Find where the given text appears and provide that cell's center as [X, Y] coordinate. 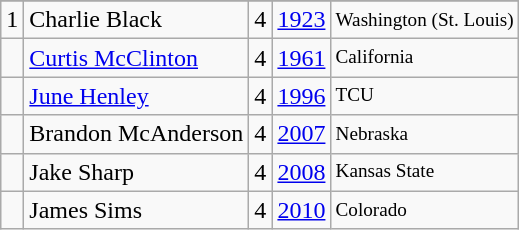
1 [12, 20]
California [424, 58]
Washington (St. Louis) [424, 20]
Nebraska [424, 134]
Curtis McClinton [136, 58]
Brandon McAnderson [136, 134]
James Sims [136, 210]
2010 [302, 210]
1923 [302, 20]
Colorado [424, 210]
Jake Sharp [136, 172]
1961 [302, 58]
TCU [424, 96]
2007 [302, 134]
Kansas State [424, 172]
June Henley [136, 96]
Charlie Black [136, 20]
2008 [302, 172]
1996 [302, 96]
